Detect which cell encompasses the target text, then output its [x, y] center coordinate. 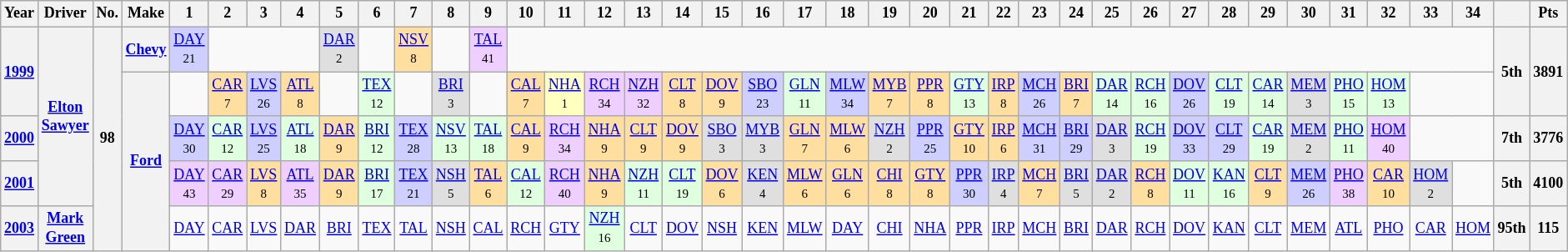
Mark Green [65, 229]
CAR12 [228, 139]
BRI7 [1077, 94]
PPR30 [969, 184]
IRP [1004, 229]
18 [847, 13]
ATL8 [300, 94]
PPR [969, 229]
CAR14 [1268, 94]
GTY13 [969, 94]
BRI29 [1077, 139]
3776 [1549, 139]
TAL18 [488, 139]
HOM [1474, 229]
MYB7 [889, 94]
RCH16 [1150, 94]
4100 [1549, 184]
HOM40 [1389, 139]
95th [1512, 229]
TEX21 [413, 184]
TEX28 [413, 139]
LVS [263, 229]
13 [644, 13]
ATL [1349, 229]
20 [930, 13]
16 [763, 13]
No. [107, 13]
2001 [20, 184]
TEX [377, 229]
Pts [1549, 13]
31 [1349, 13]
2000 [20, 139]
PHO38 [1349, 184]
9 [488, 13]
RCH40 [565, 184]
HOM13 [1389, 94]
PHO [1389, 229]
26 [1150, 13]
KAN [1229, 229]
RCH8 [1150, 184]
MEM26 [1309, 184]
GLN11 [805, 94]
15 [722, 13]
DOV33 [1190, 139]
2003 [20, 229]
1 [189, 13]
NSV8 [413, 49]
MEM2 [1309, 139]
GTY10 [969, 139]
LVS25 [263, 139]
PPR25 [930, 139]
32 [1389, 13]
25 [1112, 13]
TAL41 [488, 49]
14 [683, 13]
PHO15 [1349, 94]
5 [338, 13]
Elton Sawyer [65, 117]
22 [1004, 13]
21 [969, 13]
GTY [565, 229]
BRI5 [1077, 184]
SBO23 [763, 94]
NSH5 [450, 184]
1999 [20, 72]
DAY21 [189, 49]
29 [1268, 13]
Year [20, 13]
LVS26 [263, 94]
RCH19 [1150, 139]
HOM2 [1430, 184]
NHA1 [565, 94]
BRI3 [450, 94]
CHI [889, 229]
IRP8 [1004, 94]
27 [1190, 13]
IRP6 [1004, 139]
CAL7 [526, 94]
3 [263, 13]
CAR10 [1389, 184]
24 [1077, 13]
NZH11 [644, 184]
MEM [1309, 229]
115 [1549, 229]
CHI8 [889, 184]
CAL [488, 229]
MCH [1039, 229]
11 [565, 13]
KAN16 [1229, 184]
ATL18 [300, 139]
Make [146, 13]
PPR8 [930, 94]
34 [1474, 13]
33 [1430, 13]
6 [377, 13]
DAY43 [189, 184]
12 [604, 13]
Chevy [146, 49]
DOV11 [1190, 184]
NHA [930, 229]
23 [1039, 13]
KEN4 [763, 184]
KEN [763, 229]
TEX12 [377, 94]
28 [1229, 13]
MEM3 [1309, 94]
MYB3 [763, 139]
LVS8 [263, 184]
7 [413, 13]
8 [450, 13]
TAL6 [488, 184]
Driver [65, 13]
CAR29 [228, 184]
GTY8 [930, 184]
CLT29 [1229, 139]
10 [526, 13]
2 [228, 13]
CAR19 [1268, 139]
DAY30 [189, 139]
3891 [1549, 72]
Ford [146, 162]
17 [805, 13]
SBO3 [722, 139]
98 [107, 139]
DOV6 [722, 184]
MCH31 [1039, 139]
NZH2 [889, 139]
PHO11 [1349, 139]
MCH26 [1039, 94]
CAL12 [526, 184]
MLW [805, 229]
NZH32 [644, 94]
7th [1512, 139]
4 [300, 13]
BRI17 [377, 184]
ATL35 [300, 184]
19 [889, 13]
DAR3 [1112, 139]
TAL [413, 229]
CAR7 [228, 94]
CLT8 [683, 94]
30 [1309, 13]
NZH16 [604, 229]
CAL9 [526, 139]
MCH7 [1039, 184]
GLN6 [847, 184]
DOV26 [1190, 94]
GLN7 [805, 139]
IRP4 [1004, 184]
MLW34 [847, 94]
NSV13 [450, 139]
DAR14 [1112, 94]
BRI12 [377, 139]
